Locate the cell with the specified text and output its (X, Y) center coordinate. 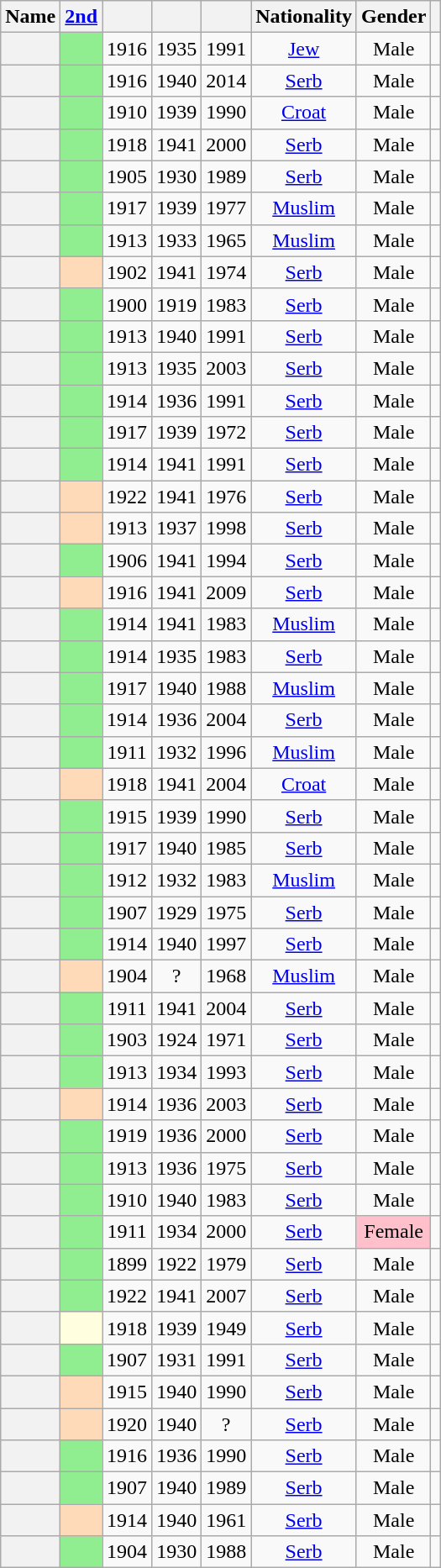
1972 (227, 433)
2014 (227, 81)
1920 (128, 1424)
1899 (128, 1264)
2nd (81, 17)
1924 (176, 1040)
1931 (176, 1360)
1912 (128, 880)
1997 (227, 944)
2009 (227, 592)
1933 (176, 240)
1937 (176, 529)
1968 (227, 976)
1976 (227, 497)
1903 (128, 1040)
1993 (227, 1072)
2007 (227, 1296)
1905 (128, 176)
1929 (176, 912)
1998 (227, 529)
1906 (128, 560)
Gender (393, 17)
1900 (128, 304)
Nationality (304, 17)
1977 (227, 208)
1985 (227, 848)
1974 (227, 272)
1949 (227, 1328)
Name (30, 17)
1961 (227, 1520)
1994 (227, 560)
1996 (227, 752)
1979 (227, 1264)
Female (393, 1232)
Jew (304, 49)
1965 (227, 240)
1902 (128, 272)
1971 (227, 1040)
